Detect which cell encompasses the target text, then output its [X, Y] center coordinate. 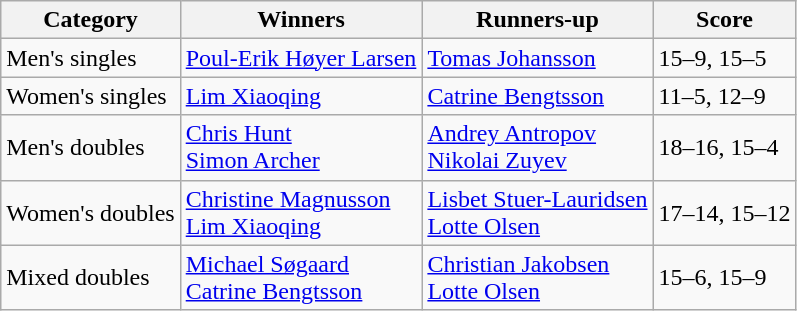
Poul-Erik Høyer Larsen [301, 58]
Category [90, 20]
15–6, 15–9 [724, 278]
Lisbet Stuer-Lauridsen Lotte Olsen [538, 212]
Christian Jakobsen Lotte Olsen [538, 278]
15–9, 15–5 [724, 58]
Michael Søgaard Catrine Bengtsson [301, 278]
Runners-up [538, 20]
11–5, 12–9 [724, 96]
18–16, 15–4 [724, 148]
Andrey Antropov Nikolai Zuyev [538, 148]
Chris Hunt Simon Archer [301, 148]
Women's singles [90, 96]
Men's singles [90, 58]
Tomas Johansson [538, 58]
Catrine Bengtsson [538, 96]
Women's doubles [90, 212]
Winners [301, 20]
Lim Xiaoqing [301, 96]
Mixed doubles [90, 278]
Score [724, 20]
Men's doubles [90, 148]
17–14, 15–12 [724, 212]
Christine Magnusson Lim Xiaoqing [301, 212]
